Detect which cell encompasses the target text, then output its [X, Y] center coordinate. 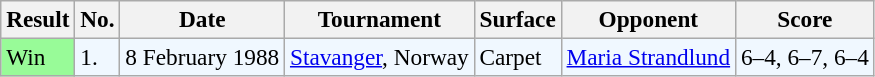
Score [804, 19]
Surface [518, 19]
1. [98, 57]
No. [98, 19]
Date [202, 19]
6–4, 6–7, 6–4 [804, 57]
Result [38, 19]
Maria Strandlund [648, 57]
Win [38, 57]
Carpet [518, 57]
Tournament [380, 19]
8 February 1988 [202, 57]
Stavanger, Norway [380, 57]
Opponent [648, 19]
